Extract the [x, y] coordinate from the center of the cell holding the provided text.  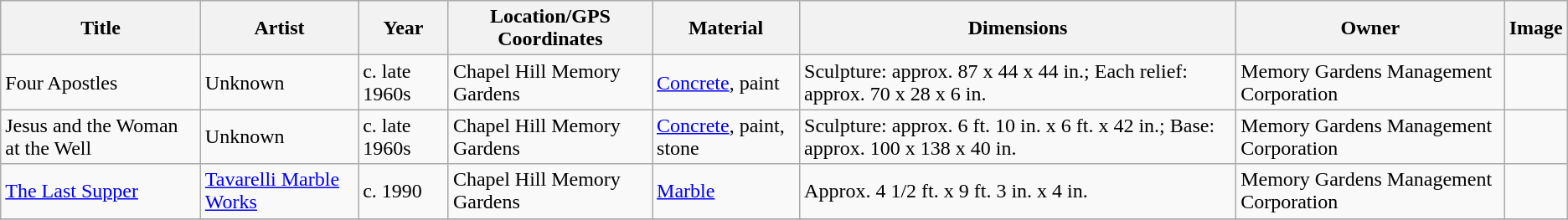
Year [404, 28]
Material [726, 28]
The Last Supper [101, 191]
Dimensions [1019, 28]
Image [1536, 28]
Location/GPS Coordinates [549, 28]
Artist [279, 28]
Concrete, paint, stone [726, 137]
Sculpture: approx. 87 x 44 x 44 in.; Each relief: approx. 70 x 28 x 6 in. [1019, 82]
Jesus and the Woman at the Well [101, 137]
Title [101, 28]
Approx. 4 1/2 ft. x 9 ft. 3 in. x 4 in. [1019, 191]
Marble [726, 191]
Concrete, paint [726, 82]
Four Apostles [101, 82]
Sculpture: approx. 6 ft. 10 in. x 6 ft. x 42 in.; Base: approx. 100 x 138 x 40 in. [1019, 137]
Owner [1370, 28]
Tavarelli Marble Works [279, 191]
c. 1990 [404, 191]
